From the cell containing the given text, extract its center point as [X, Y] coordinate. 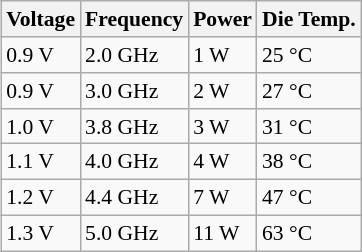
1.2 V [40, 197]
Voltage [40, 19]
1.0 V [40, 126]
3 W [222, 126]
1 W [222, 55]
25 °C [309, 55]
5.0 GHz [134, 233]
Power [222, 19]
1.1 V [40, 162]
38 °C [309, 162]
4.4 GHz [134, 197]
3.8 GHz [134, 126]
31 °C [309, 126]
1.3 V [40, 233]
Die Temp. [309, 19]
4.0 GHz [134, 162]
47 °C [309, 197]
2 W [222, 91]
4 W [222, 162]
63 °C [309, 233]
7 W [222, 197]
2.0 GHz [134, 55]
3.0 GHz [134, 91]
27 °C [309, 91]
11 W [222, 233]
Frequency [134, 19]
